Output the [X, Y] coordinate of the center of the cell containing the given text.  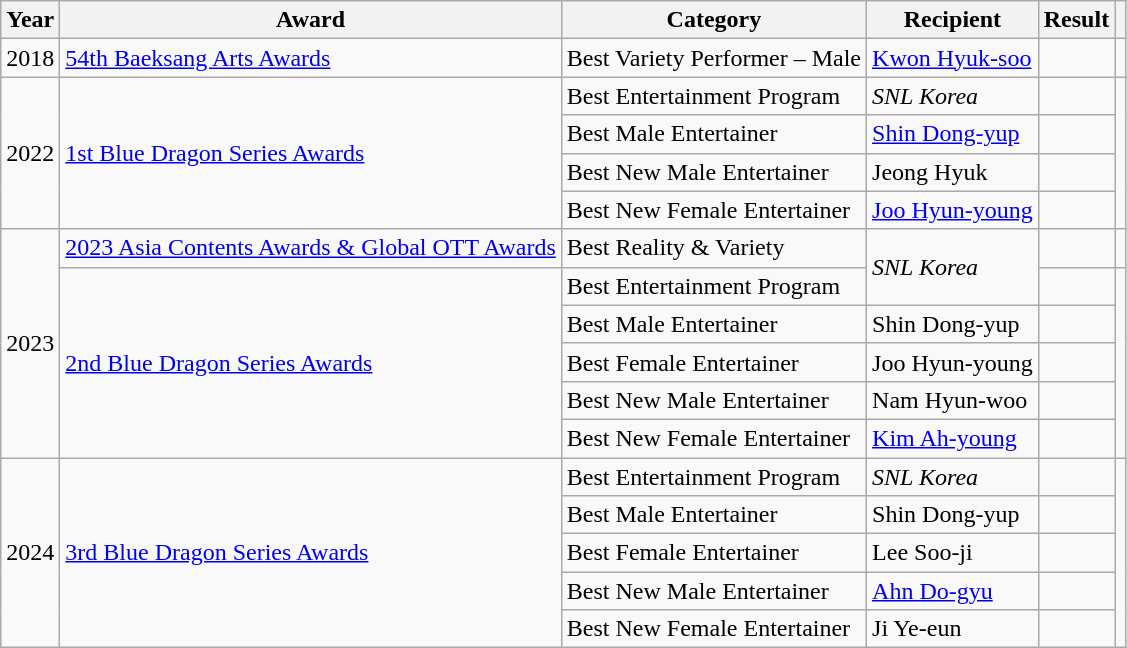
2022 [30, 153]
Award [311, 20]
3rd Blue Dragon Series Awards [311, 553]
2024 [30, 553]
Result [1076, 20]
1st Blue Dragon Series Awards [311, 153]
2nd Blue Dragon Series Awards [311, 362]
Nam Hyun-woo [953, 400]
Kim Ah-young [953, 438]
Year [30, 20]
Ji Ye-eun [953, 629]
Lee Soo-ji [953, 553]
Best Variety Performer – Male [714, 58]
54th Baeksang Arts Awards [311, 58]
Category [714, 20]
2023 [30, 343]
2018 [30, 58]
Best Reality & Variety [714, 248]
Kwon Hyuk-soo [953, 58]
2023 Asia Contents Awards & Global OTT Awards [311, 248]
Ahn Do-gyu [953, 591]
Recipient [953, 20]
Jeong Hyuk [953, 172]
